Extract the [X, Y] coordinate from the center of the cell holding the provided text.  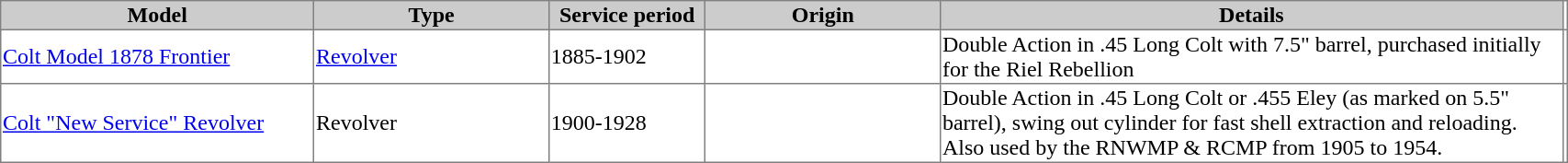
1885-1902 [626, 56]
Model [158, 16]
Type [432, 16]
Service period [626, 16]
Origin [823, 16]
Double Action in .45 Long Colt with 7.5" barrel, purchased initially for the Riel Rebellion [1251, 56]
Colt "New Service" Revolver [158, 123]
Details [1251, 16]
1900-1928 [626, 123]
Colt Model 1878 Frontier [158, 56]
